Locate the cell with the specified text and output its (x, y) center coordinate. 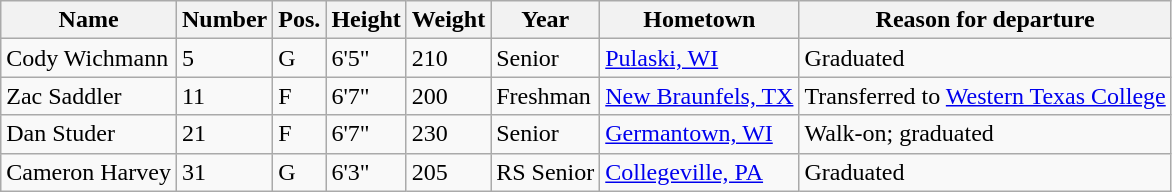
Dan Studer (89, 134)
Hometown (700, 20)
Weight (448, 20)
5 (224, 58)
RS Senior (546, 172)
21 (224, 134)
11 (224, 96)
Zac Saddler (89, 96)
Cody Wichmann (89, 58)
200 (448, 96)
Reason for departure (985, 20)
Collegeville, PA (700, 172)
230 (448, 134)
Number (224, 20)
Height (366, 20)
Germantown, WI (700, 134)
6'5" (366, 58)
Walk-on; graduated (985, 134)
Pulaski, WI (700, 58)
New Braunfels, TX (700, 96)
205 (448, 172)
Year (546, 20)
Name (89, 20)
Pos. (300, 20)
6'3" (366, 172)
31 (224, 172)
Freshman (546, 96)
Cameron Harvey (89, 172)
210 (448, 58)
Transferred to Western Texas College (985, 96)
